Locate the cell with the specified text and output its (x, y) center coordinate. 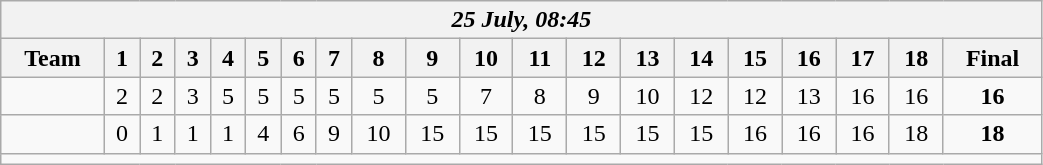
11 (540, 58)
14 (701, 58)
25 July, 08:45 (522, 20)
0 (122, 134)
17 (863, 58)
Final (992, 58)
Team (53, 58)
